Output the [X, Y] coordinate of the center of the cell containing the given text.  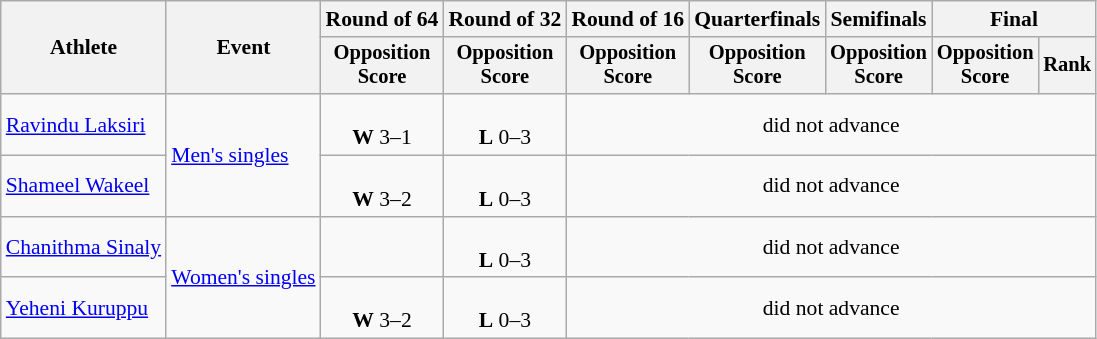
Ravindu Laksiri [84, 124]
Round of 16 [628, 19]
Women's singles [243, 278]
Semifinals [878, 19]
Round of 64 [382, 19]
Yeheni Kuruppu [84, 308]
Men's singles [243, 155]
Rank [1067, 66]
W 3–1 [382, 124]
Final [1014, 19]
Round of 32 [504, 19]
Quarterfinals [757, 19]
Shameel Wakeel [84, 186]
Event [243, 48]
Chanithma Sinaly [84, 248]
Athlete [84, 48]
